Find where the given text appears and provide that cell's center as (x, y) coordinate. 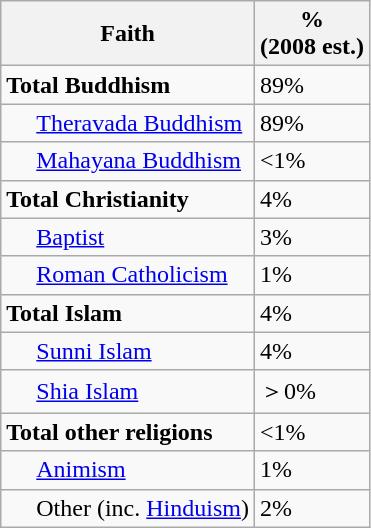
Sunni Islam (128, 351)
2% (312, 508)
Animism (128, 470)
＞0% (312, 392)
Baptist (128, 237)
%(2008 est.) (312, 34)
Total Christianity (128, 199)
Total Buddhism (128, 85)
Total other religions (128, 432)
Mahayana Buddhism (128, 161)
Theravada Buddhism (128, 123)
3% (312, 237)
Roman Catholicism (128, 275)
Other (inc. Hinduism) (128, 508)
Shia Islam (128, 392)
Total Islam (128, 313)
Faith (128, 34)
